Return [x, y] of the center of cell containing provided text 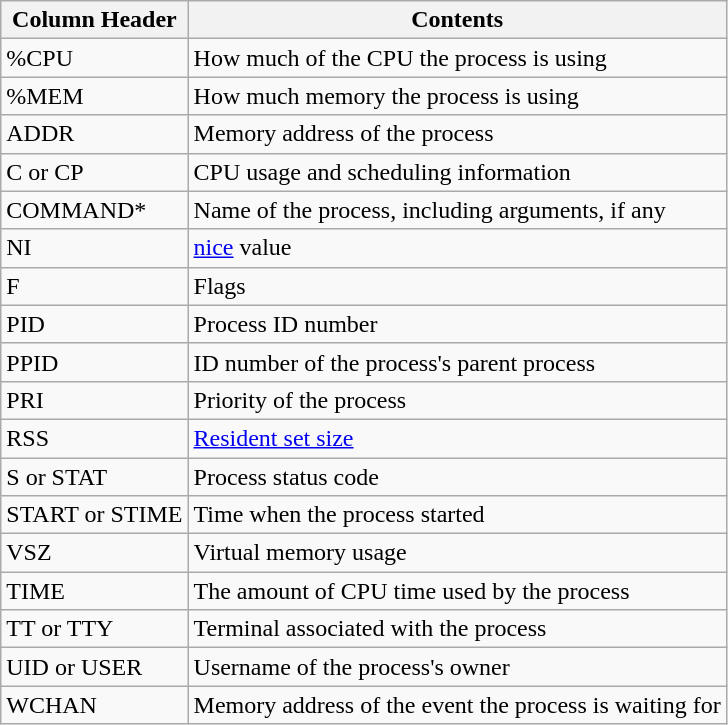
PPID [94, 362]
Name of the process, including arguments, if any [457, 210]
Memory address of the process [457, 134]
%CPU [94, 58]
ID number of the process's parent process [457, 362]
Process ID number [457, 324]
UID or USER [94, 667]
Priority of the process [457, 400]
WCHAN [94, 705]
COMMAND* [94, 210]
The amount of CPU time used by the process [457, 591]
NI [94, 248]
ADDR [94, 134]
Terminal associated with the process [457, 629]
%MEM [94, 96]
Memory address of the event the process is waiting for [457, 705]
Username of the process's owner [457, 667]
How much of the CPU the process is using [457, 58]
Time when the process started [457, 515]
Process status code [457, 477]
PID [94, 324]
S or STAT [94, 477]
TIME [94, 591]
CPU usage and scheduling information [457, 172]
Column Header [94, 20]
Flags [457, 286]
How much memory the process is using [457, 96]
START or STIME [94, 515]
PRI [94, 400]
Virtual memory usage [457, 553]
Contents [457, 20]
nice value [457, 248]
TT or TTY [94, 629]
Resident set size [457, 438]
F [94, 286]
VSZ [94, 553]
RSS [94, 438]
C or CP [94, 172]
